Return [X, Y] of the center of cell containing provided text 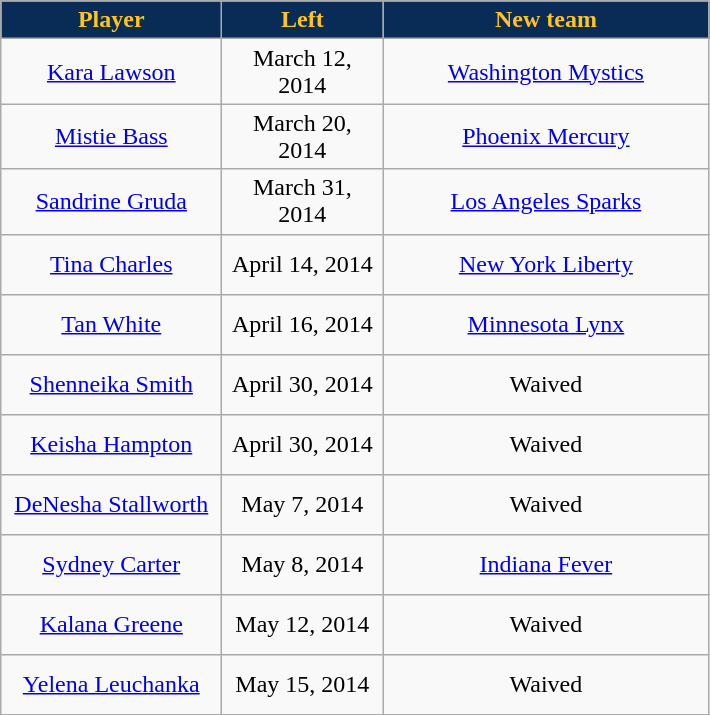
March 20, 2014 [302, 136]
Los Angeles Sparks [546, 202]
Keisha Hampton [112, 444]
Washington Mystics [546, 72]
May 12, 2014 [302, 624]
Phoenix Mercury [546, 136]
New team [546, 20]
Mistie Bass [112, 136]
Sandrine Gruda [112, 202]
Kara Lawson [112, 72]
March 31, 2014 [302, 202]
Tan White [112, 324]
Shenneika Smith [112, 384]
May 8, 2014 [302, 564]
May 7, 2014 [302, 504]
April 14, 2014 [302, 264]
Kalana Greene [112, 624]
Yelena Leuchanka [112, 684]
Player [112, 20]
March 12, 2014 [302, 72]
DeNesha Stallworth [112, 504]
May 15, 2014 [302, 684]
Sydney Carter [112, 564]
Left [302, 20]
New York Liberty [546, 264]
April 16, 2014 [302, 324]
Tina Charles [112, 264]
Minnesota Lynx [546, 324]
Indiana Fever [546, 564]
